For the text-containing cell, return its midpoint in (X, Y) coordinate format. 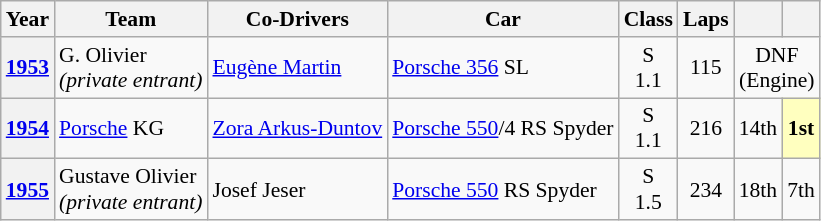
Porsche 356 SL (502, 68)
Porsche 550/4 RS Spyder (502, 128)
Porsche 550 RS Spyder (502, 190)
18th (758, 190)
Year (28, 19)
7th (801, 190)
1953 (28, 68)
Team (130, 19)
14th (758, 128)
Gustave Olivier(private entrant) (130, 190)
Porsche KG (130, 128)
Zora Arkus-Duntov (297, 128)
G. Olivier(private entrant) (130, 68)
115 (706, 68)
Class (648, 19)
216 (706, 128)
Josef Jeser (297, 190)
1st (801, 128)
Co-Drivers (297, 19)
S1.5 (648, 190)
234 (706, 190)
1954 (28, 128)
DNF(Engine) (777, 68)
Eugène Martin (297, 68)
Laps (706, 19)
1955 (28, 190)
Car (502, 19)
